Search for the cell housing the specified text and yield its [X, Y] center coordinate. 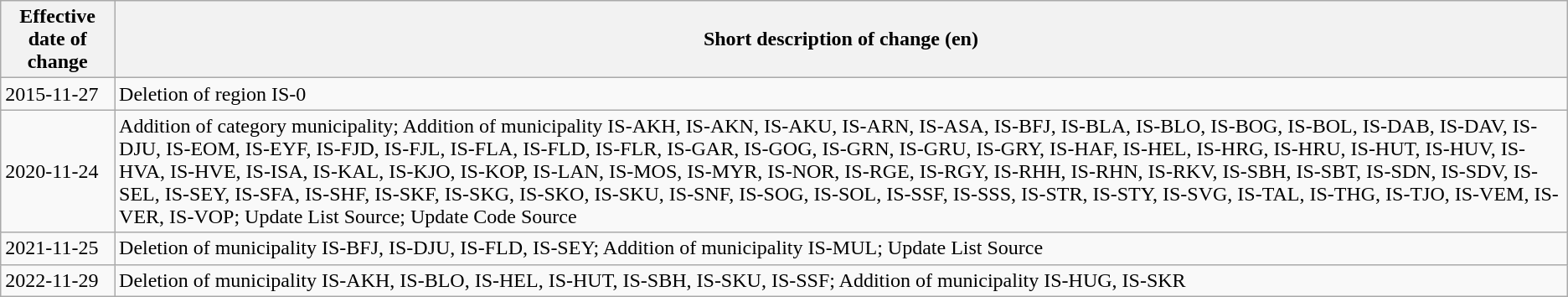
Deletion of municipality IS-BFJ, IS-DJU, IS-FLD, IS-SEY; Addition of municipality IS-MUL; Update List Source [841, 248]
Effective date of change [58, 39]
Deletion of region IS-0 [841, 94]
Short description of change (en) [841, 39]
2022-11-29 [58, 280]
2021-11-25 [58, 248]
2020-11-24 [58, 171]
2015-11-27 [58, 94]
Deletion of municipality IS-AKH, IS-BLO, IS-HEL, IS-HUT, IS-SBH, IS-SKU, IS-SSF; Addition of municipality IS-HUG, IS-SKR [841, 280]
